Pinpoint the cell where the given text exists, returning its (X, Y) midpoint coordinate. 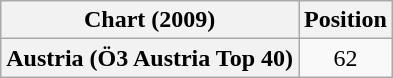
Austria (Ö3 Austria Top 40) (150, 58)
Chart (2009) (150, 20)
62 (346, 58)
Position (346, 20)
